Determine the [x, y] coordinate at the center of the cell enclosing the given text.  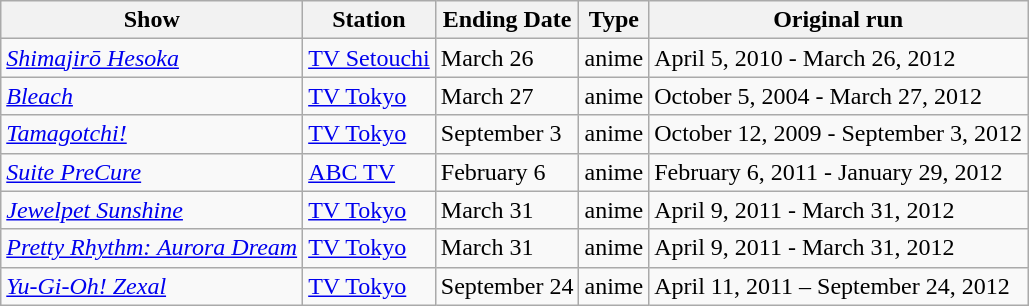
April 11, 2011 – September 24, 2012 [838, 286]
March 26 [507, 58]
Show [152, 20]
February 6 [507, 172]
Bleach [152, 96]
Yu-Gi-Oh! Zexal [152, 286]
Original run [838, 20]
April 5, 2010 - March 26, 2012 [838, 58]
March 27 [507, 96]
October 5, 2004 - March 27, 2012 [838, 96]
TV Setouchi [370, 58]
Shimajirō Hesoka [152, 58]
Station [370, 20]
Suite PreCure [152, 172]
Jewelpet Sunshine [152, 210]
Ending Date [507, 20]
ABC TV [370, 172]
September 24 [507, 286]
Pretty Rhythm: Aurora Dream [152, 248]
October 12, 2009 - September 3, 2012 [838, 134]
September 3 [507, 134]
Type [614, 20]
February 6, 2011 - January 29, 2012 [838, 172]
Tamagotchi! [152, 134]
